Detect which cell encompasses the target text, then output its [x, y] center coordinate. 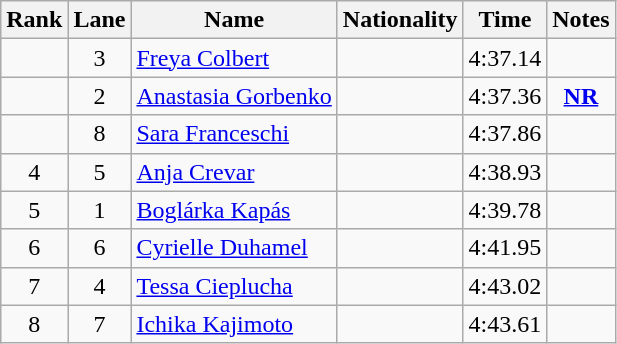
4:37.14 [505, 58]
4:43.61 [505, 324]
Tessa Cieplucha [234, 286]
4:37.86 [505, 134]
Nationality [400, 20]
Name [234, 20]
4:43.02 [505, 286]
3 [100, 58]
4:39.78 [505, 210]
Ichika Kajimoto [234, 324]
Lane [100, 20]
4:41.95 [505, 248]
Rank [34, 20]
Freya Colbert [234, 58]
Anja Crevar [234, 172]
2 [100, 96]
Boglárka Kapás [234, 210]
4:38.93 [505, 172]
Time [505, 20]
Cyrielle Duhamel [234, 248]
Notes [581, 20]
NR [581, 96]
4:37.36 [505, 96]
1 [100, 210]
Sara Franceschi [234, 134]
Anastasia Gorbenko [234, 96]
